Identify which cell holds the provided text, then report its [X, Y] central coordinate. 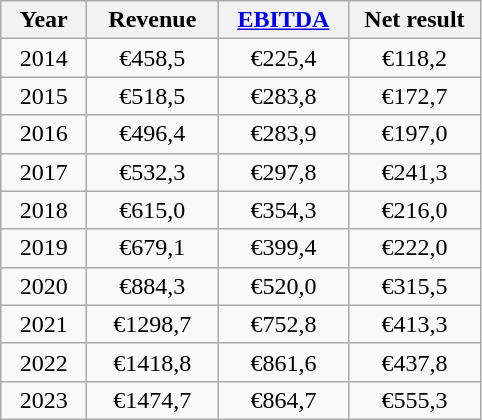
€555,3 [414, 400]
€615,0 [152, 210]
€399,4 [284, 248]
€752,8 [284, 324]
€413,3 [414, 324]
€225,4 [284, 58]
€864,7 [284, 400]
EBITDA [284, 20]
€118,2 [414, 58]
€1298,7 [152, 324]
€518,5 [152, 96]
2021 [44, 324]
2023 [44, 400]
€283,8 [284, 96]
2015 [44, 96]
€222,0 [414, 248]
2017 [44, 172]
€297,8 [284, 172]
2016 [44, 134]
€1474,7 [152, 400]
Net result [414, 20]
2014 [44, 58]
€197,0 [414, 134]
€532,3 [152, 172]
Year [44, 20]
€496,4 [152, 134]
€520,0 [284, 286]
€283,9 [284, 134]
€216,0 [414, 210]
€1418,8 [152, 362]
2022 [44, 362]
2020 [44, 286]
€861,6 [284, 362]
€437,8 [414, 362]
2019 [44, 248]
2018 [44, 210]
€315,5 [414, 286]
€458,5 [152, 58]
€172,7 [414, 96]
€884,3 [152, 286]
€241,3 [414, 172]
Revenue [152, 20]
€354,3 [284, 210]
€679,1 [152, 248]
